Pinpoint the cell where the given text exists, returning its (X, Y) midpoint coordinate. 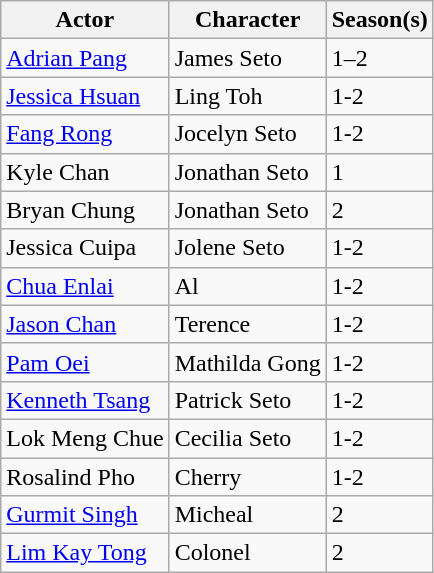
Patrick Seto (248, 400)
Fang Rong (85, 134)
Jessica Hsuan (85, 96)
Micheal (248, 515)
Jessica Cuipa (85, 248)
James Seto (248, 58)
Terence (248, 324)
Gurmit Singh (85, 515)
Ling Toh (248, 96)
Mathilda Gong (248, 362)
Kyle Chan (85, 172)
Jolene Seto (248, 248)
Lok Meng Chue (85, 438)
Cherry (248, 477)
Colonel (248, 553)
Chua Enlai (85, 286)
Jocelyn Seto (248, 134)
Bryan Chung (85, 210)
1–2 (380, 58)
Actor (85, 20)
Cecilia Seto (248, 438)
Kenneth Tsang (85, 400)
Adrian Pang (85, 58)
Al (248, 286)
Jason Chan (85, 324)
Lim Kay Tong (85, 553)
1 (380, 172)
Rosalind Pho (85, 477)
Character (248, 20)
Pam Oei (85, 362)
Season(s) (380, 20)
